Extract the [X, Y] coordinate from the center of the cell holding the provided text.  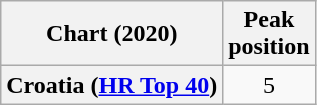
5 [269, 85]
Peakposition [269, 34]
Chart (2020) [112, 34]
Croatia (HR Top 40) [112, 85]
